Capture the cell that displays the provided text and extract its (x, y) central coordinate. 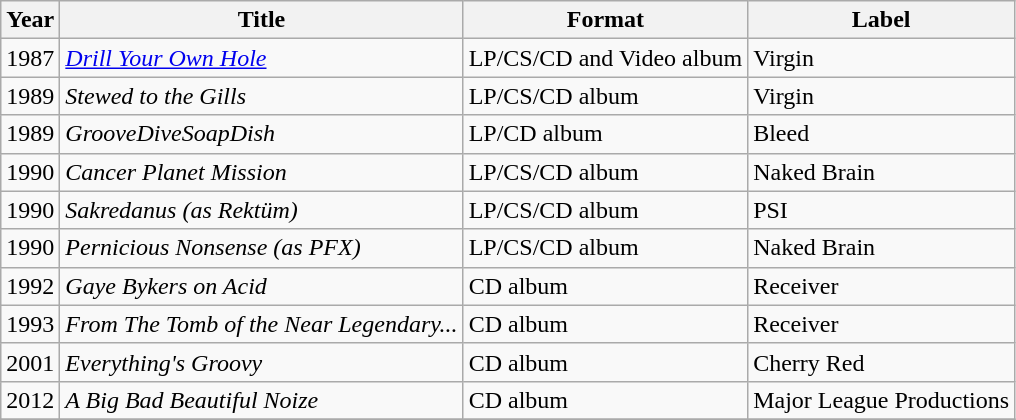
LP/CS/CD and Video album (606, 58)
Everything's Groovy (262, 362)
Title (262, 20)
2001 (30, 362)
GrooveDiveSoapDish (262, 134)
Format (606, 20)
Stewed to the Gills (262, 96)
Pernicious Nonsense (as PFX) (262, 248)
2012 (30, 400)
Drill Your Own Hole (262, 58)
1992 (30, 286)
Bleed (882, 134)
Major League Productions (882, 400)
Sakredanus (as Rektüm) (262, 210)
Cherry Red (882, 362)
1987 (30, 58)
Year (30, 20)
Label (882, 20)
From The Tomb of the Near Legendary... (262, 324)
Gaye Bykers on Acid (262, 286)
A Big Bad Beautiful Noize (262, 400)
LP/CD album (606, 134)
PSI (882, 210)
1993 (30, 324)
Cancer Planet Mission (262, 172)
